Capture the cell that displays the provided text and extract its (x, y) central coordinate. 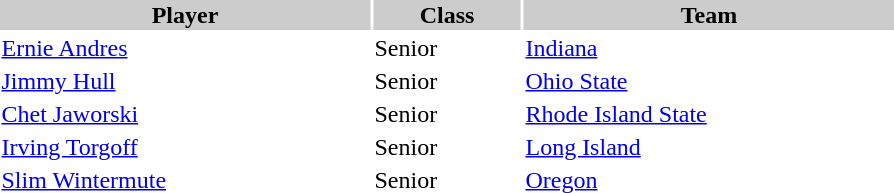
Ernie Andres (185, 48)
Team (709, 15)
Irving Torgoff (185, 147)
Rhode Island State (709, 114)
Ohio State (709, 81)
Class (447, 15)
Player (185, 15)
Long Island (709, 147)
Indiana (709, 48)
Chet Jaworski (185, 114)
Jimmy Hull (185, 81)
